Search for the cell housing the specified text and yield its [X, Y] center coordinate. 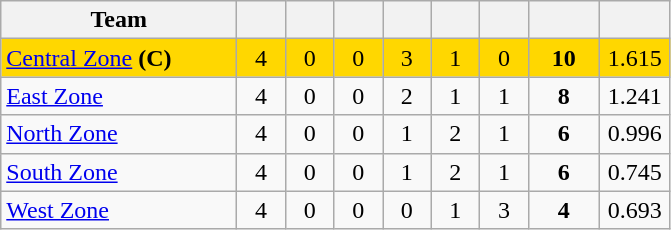
Central Zone (C) [119, 58]
Team [119, 20]
0.745 [634, 172]
10 [564, 58]
1.241 [634, 96]
0.693 [634, 210]
East Zone [119, 96]
8 [564, 96]
0.996 [634, 134]
North Zone [119, 134]
West Zone [119, 210]
1.615 [634, 58]
South Zone [119, 172]
